Pinpoint the cell where the given text exists, returning its [x, y] midpoint coordinate. 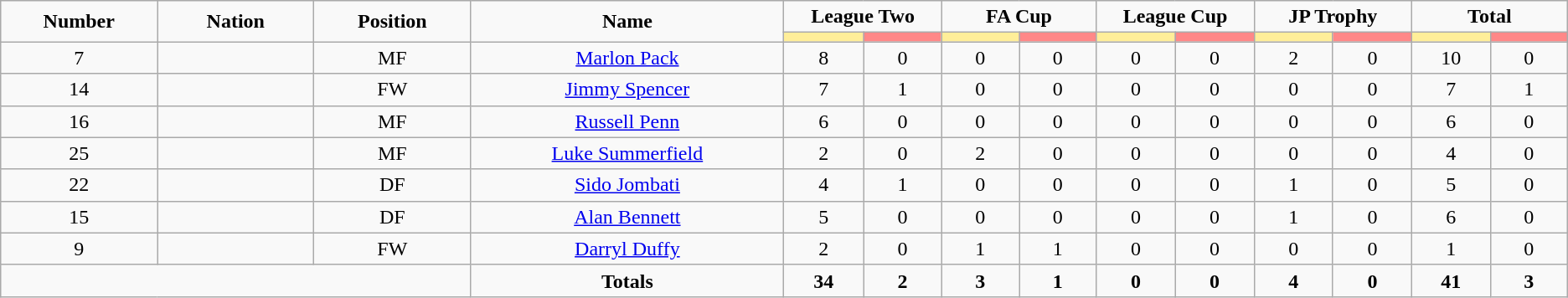
10 [1451, 58]
Marlon Pack [627, 58]
25 [79, 153]
League Two [863, 17]
14 [79, 90]
Sido Jombati [627, 185]
Jimmy Spencer [627, 90]
9 [79, 249]
FA Cup [1019, 17]
22 [79, 185]
Russell Penn [627, 121]
Name [627, 22]
Alan Bennett [627, 217]
41 [1451, 280]
Position [392, 22]
Total [1489, 17]
Nation [236, 22]
34 [824, 280]
League Cup [1175, 17]
Number [79, 22]
8 [824, 58]
15 [79, 217]
Darryl Duffy [627, 249]
Luke Summerfield [627, 153]
16 [79, 121]
Totals [627, 280]
JP Trophy [1333, 17]
